From the cell containing the given text, extract its center point as [X, Y] coordinate. 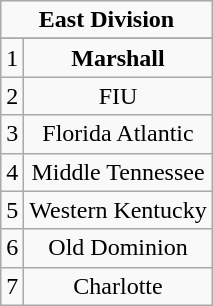
Middle Tennessee [118, 172]
Charlotte [118, 286]
7 [12, 286]
FIU [118, 96]
Old Dominion [118, 248]
6 [12, 248]
2 [12, 96]
Western Kentucky [118, 210]
1 [12, 58]
5 [12, 210]
Marshall [118, 58]
Florida Atlantic [118, 134]
4 [12, 172]
3 [12, 134]
East Division [106, 20]
